Output the (X, Y) coordinate of the center of the cell containing the given text.  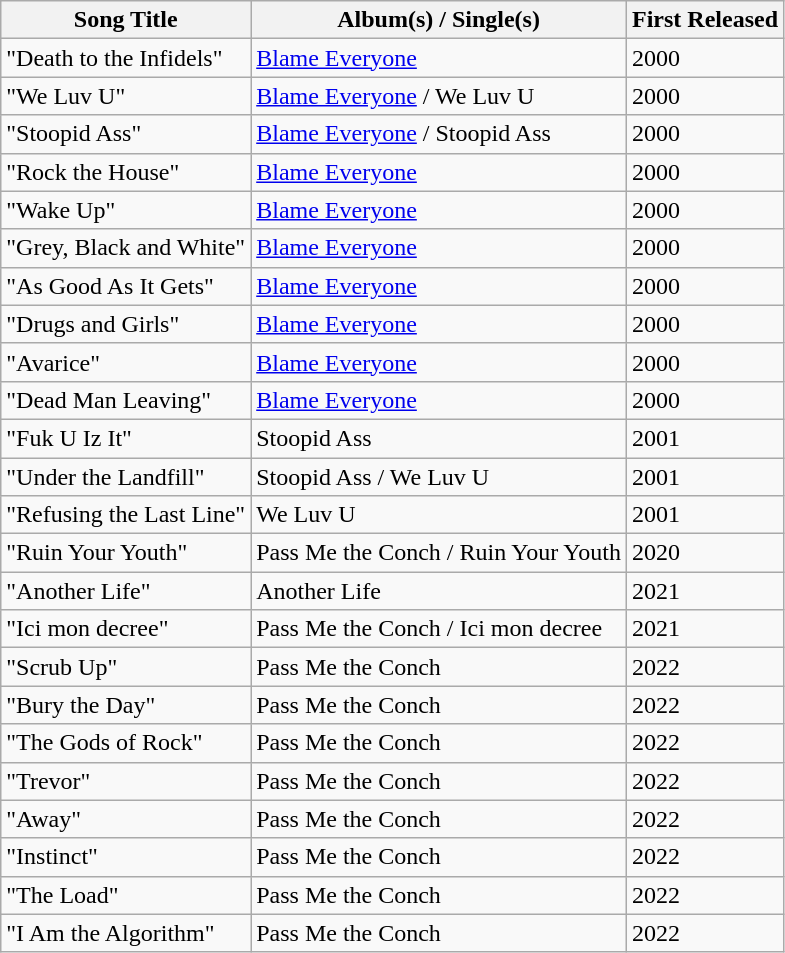
"Trevor" (126, 781)
Pass Me the Conch / Ici mon decree (439, 629)
"Grey, Black and White" (126, 248)
We Luv U (439, 515)
Another Life (439, 591)
Blame Everyone / We Luv U (439, 96)
"The Gods of Rock" (126, 743)
"Ruin Your Youth" (126, 553)
"As Good As It Gets" (126, 286)
"Ici mon decree" (126, 629)
"I Am the Algorithm" (126, 933)
"Bury the Day" (126, 705)
"Death to the Infidels" (126, 58)
2020 (704, 553)
"Fuk U Iz It" (126, 438)
Album(s) / Single(s) (439, 20)
Blame Everyone / Stoopid Ass (439, 134)
"Scrub Up" (126, 667)
"Instinct" (126, 857)
Stoopid Ass (439, 438)
"Refusing the Last Line" (126, 515)
"Drugs and Girls" (126, 324)
Pass Me the Conch / Ruin Your Youth (439, 553)
Stoopid Ass / We Luv U (439, 477)
"Under the Landfill" (126, 477)
"Avarice" (126, 362)
"Rock the House" (126, 172)
"The Load" (126, 895)
"Wake Up" (126, 210)
"We Luv U" (126, 96)
"Away" (126, 819)
"Dead Man Leaving" (126, 400)
"Another Life" (126, 591)
First Released (704, 20)
"Stoopid Ass" (126, 134)
Song Title (126, 20)
